Provide the (X, Y) coordinate of the cell's center where the given text is located.  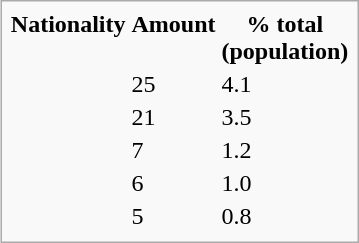
0.8 (285, 216)
Amount (174, 38)
5 (174, 216)
21 (174, 117)
4.1 (285, 84)
% total(population) (285, 38)
3.5 (285, 117)
6 (174, 183)
Nationality (68, 38)
25 (174, 84)
1.0 (285, 183)
1.2 (285, 150)
7 (174, 150)
